Determine the [X, Y] coordinate at the center of the cell enclosing the given text.  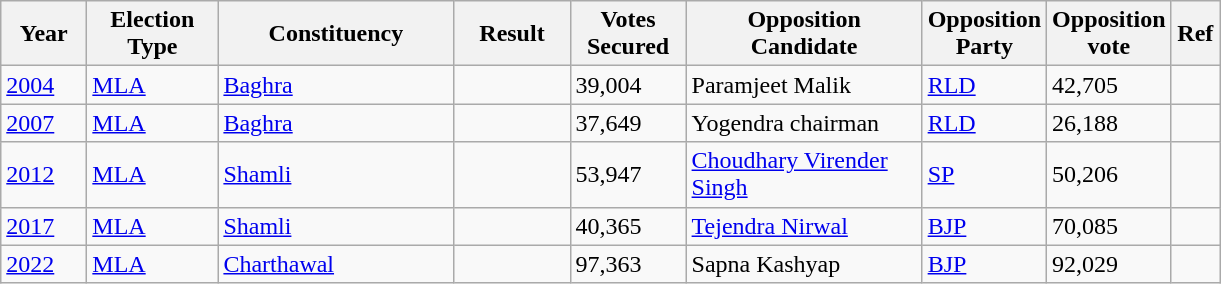
92,029 [1109, 264]
2022 [44, 264]
40,365 [628, 226]
53,947 [628, 174]
Year [44, 34]
Charthawal [336, 264]
50,206 [1109, 174]
Election Type [152, 34]
2007 [44, 123]
Sapna Kashyap [804, 264]
SP [984, 174]
97,363 [628, 264]
Opposition Party [984, 34]
Votes Secured [628, 34]
Tejendra Nirwal [804, 226]
Opposition Candidate [804, 34]
Yogendra chairman [804, 123]
2004 [44, 85]
2012 [44, 174]
Result [512, 34]
70,085 [1109, 226]
37,649 [628, 123]
26,188 [1109, 123]
39,004 [628, 85]
Ref [1196, 34]
42,705 [1109, 85]
Opposition vote [1109, 34]
Choudhary Virender Singh [804, 174]
2017 [44, 226]
Paramjeet Malik [804, 85]
Constituency [336, 34]
